Scan for the cell matching the given text and deliver its [x, y] coordinate at center. 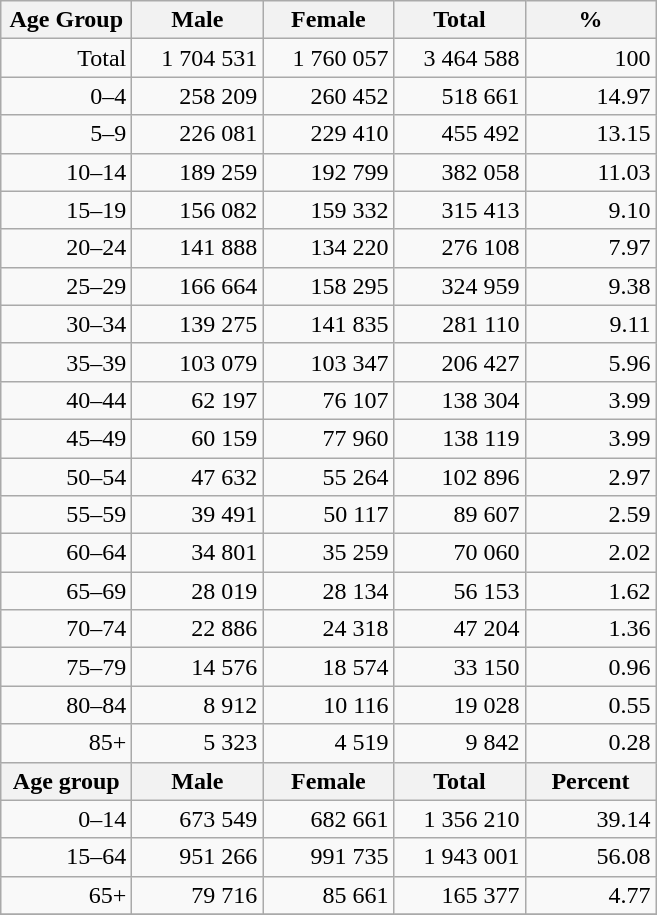
103 347 [328, 362]
100 [590, 58]
7.97 [590, 248]
60–64 [66, 553]
79 716 [198, 895]
0.28 [590, 743]
226 081 [198, 134]
5 323 [198, 743]
0–14 [66, 819]
276 108 [460, 248]
951 266 [198, 857]
20–24 [66, 248]
35–39 [66, 362]
1 356 210 [460, 819]
56 153 [460, 591]
50–54 [66, 477]
39.14 [590, 819]
14 576 [198, 667]
189 259 [198, 172]
4 519 [328, 743]
39 491 [198, 515]
55–59 [66, 515]
10–14 [66, 172]
Age Group [66, 20]
991 735 [328, 857]
382 058 [460, 172]
62 197 [198, 400]
18 574 [328, 667]
260 452 [328, 96]
156 082 [198, 210]
75–79 [66, 667]
25–29 [66, 286]
9.38 [590, 286]
28 019 [198, 591]
0.96 [590, 667]
89 607 [460, 515]
102 896 [460, 477]
158 295 [328, 286]
9.10 [590, 210]
0–4 [66, 96]
28 134 [328, 591]
192 799 [328, 172]
11.03 [590, 172]
166 664 [198, 286]
159 332 [328, 210]
10 116 [328, 705]
4.77 [590, 895]
14.97 [590, 96]
47 632 [198, 477]
45–49 [66, 438]
134 220 [328, 248]
315 413 [460, 210]
56.08 [590, 857]
80–84 [66, 705]
0.55 [590, 705]
55 264 [328, 477]
65+ [66, 895]
139 275 [198, 324]
1.36 [590, 629]
30–34 [66, 324]
50 117 [328, 515]
60 159 [198, 438]
19 028 [460, 705]
3 464 588 [460, 58]
2.02 [590, 553]
24 318 [328, 629]
9 842 [460, 743]
682 661 [328, 819]
1 704 531 [198, 58]
5.96 [590, 362]
673 549 [198, 819]
33 150 [460, 667]
258 209 [198, 96]
22 886 [198, 629]
138 304 [460, 400]
65–69 [66, 591]
1.62 [590, 591]
Age group [66, 781]
518 661 [460, 96]
1 943 001 [460, 857]
34 801 [198, 553]
9.11 [590, 324]
165 377 [460, 895]
76 107 [328, 400]
2.59 [590, 515]
70 060 [460, 553]
85+ [66, 743]
35 259 [328, 553]
15–19 [66, 210]
324 959 [460, 286]
138 119 [460, 438]
455 492 [460, 134]
141 888 [198, 248]
103 079 [198, 362]
15–64 [66, 857]
206 427 [460, 362]
1 760 057 [328, 58]
% [590, 20]
8 912 [198, 705]
Percent [590, 781]
229 410 [328, 134]
281 110 [460, 324]
70–74 [66, 629]
141 835 [328, 324]
40–44 [66, 400]
85 661 [328, 895]
47 204 [460, 629]
13.15 [590, 134]
2.97 [590, 477]
5–9 [66, 134]
77 960 [328, 438]
